Identify which cell holds the provided text, then report its (X, Y) central coordinate. 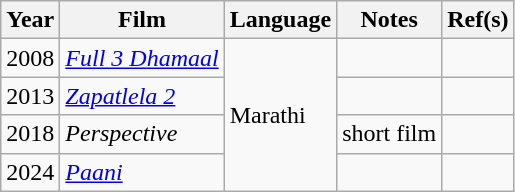
Language (280, 20)
Paani (142, 172)
2008 (30, 58)
Marathi (280, 115)
Film (142, 20)
short film (390, 134)
Perspective (142, 134)
Notes (390, 20)
Zapatlela 2 (142, 96)
Year (30, 20)
Ref(s) (478, 20)
2024 (30, 172)
Full 3 Dhamaal (142, 58)
2018 (30, 134)
2013 (30, 96)
